Extract the [X, Y] coordinate from the center of the cell holding the provided text.  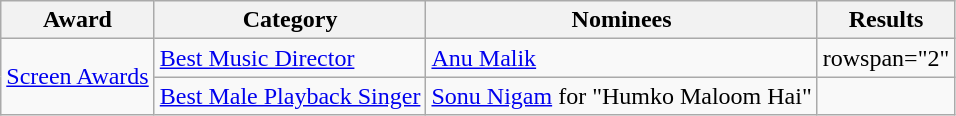
Best Male Playback Singer [290, 96]
Nominees [622, 20]
Screen Awards [78, 77]
Best Music Director [290, 58]
Award [78, 20]
rowspan="2" [886, 58]
Category [290, 20]
Anu Malik [622, 58]
Results [886, 20]
Sonu Nigam for "Humko Maloom Hai" [622, 96]
